Capture the cell that displays the provided text and extract its (X, Y) central coordinate. 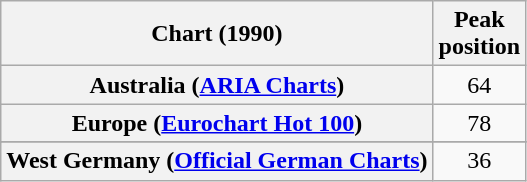
Chart (1990) (217, 34)
Peakposition (479, 34)
36 (479, 161)
Europe (Eurochart Hot 100) (217, 123)
64 (479, 85)
78 (479, 123)
Australia (ARIA Charts) (217, 85)
West Germany (Official German Charts) (217, 161)
